From the cell containing the given text, extract its center point as [x, y] coordinate. 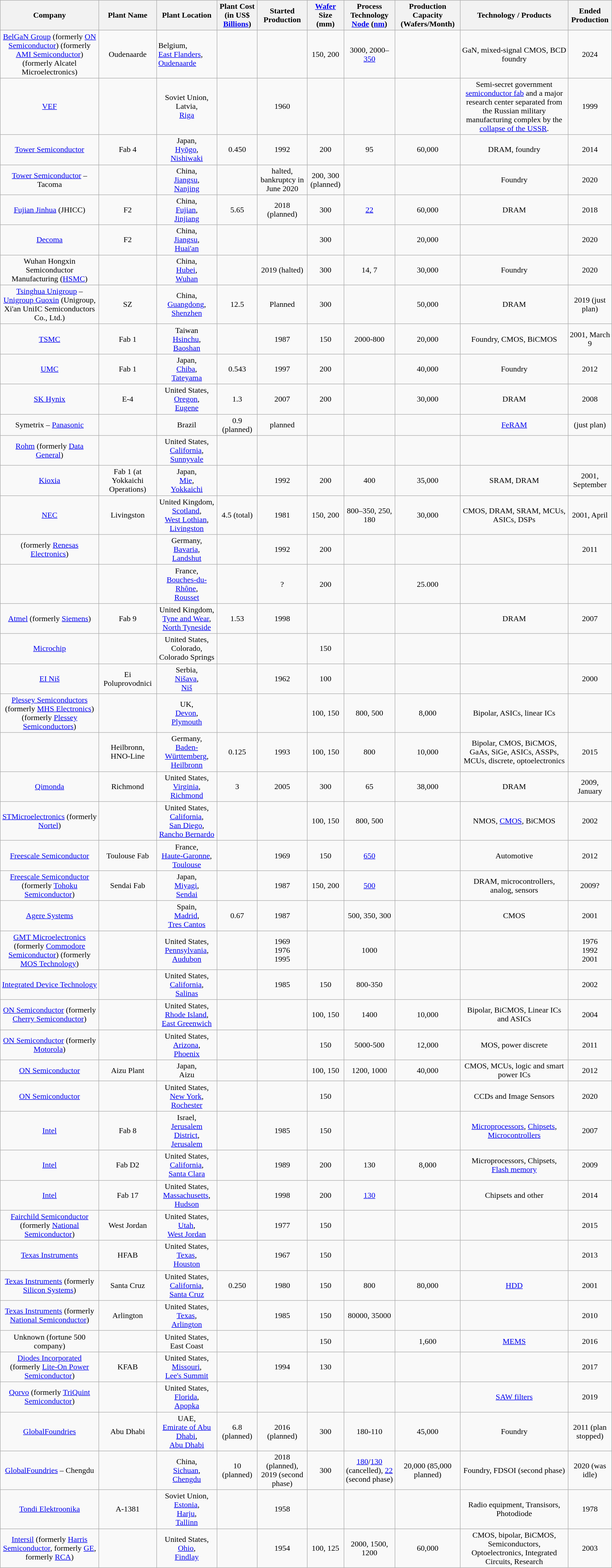
Unknown (fortune 500 company) [50, 1341]
NEC [50, 515]
Decoma [50, 240]
United States, Virginia,Richmond [187, 786]
Toulouse Fab [127, 855]
UMC [50, 369]
2001, March 9 [590, 339]
Freescale Semiconductor (formerly Tohoku Semiconductor) [50, 885]
planned [282, 425]
Serbia,Nišava,Niš [187, 679]
(just plan) [590, 425]
Fab D2 [127, 1165]
2000, 1500, 1200 [369, 1548]
Tower Semiconductor – Tacoma [50, 180]
Santa Cruz [127, 1285]
35,000 [428, 481]
Ended Production [590, 15]
2018 (planned), 2019 (second phase) [282, 1470]
Japan,Aizu [187, 1070]
Microprocessors, Chipsets, Microcontrollers [514, 1131]
19761992 2001 [590, 950]
Freescale Semiconductor [50, 855]
Wuhan Hongxin Semiconductor Manufacturing (HSMC) [50, 270]
Japan,Hyōgo,Nishiwaki [187, 150]
25.000 [428, 584]
2009 [590, 1165]
Belgium,East Flanders,Oudenaarde [187, 54]
Rohm (formerly Data General) [50, 451]
CMOS, DRAM, SRAM, MCUs, ASICs, DSPs [514, 515]
1977 [282, 1225]
halted, bankruptcy in June 2020 [282, 180]
2024 [590, 54]
5.65 [237, 210]
1400 [369, 1015]
ON Semiconductor (formerly Cherry Semiconductor) [50, 1015]
3000, 2000–350 [369, 54]
Microprocessors, Chipsets, Flash memory [514, 1165]
Fab 4 [127, 150]
UAE,Emirate of Abu Dhabi,Abu Dhabi [187, 1432]
CMOS, bipolar, BiCMOS, Semiconductors, Optoelectronics, Integrated Circuits, Research [514, 1548]
TaiwanHsinchu,Baoshan [187, 339]
GlobalFoundries – Chengdu [50, 1470]
2004 [590, 1015]
DRAM, microcontrollers, analog, sensors [514, 885]
United States,Rhode Island,East Greenwich [187, 1015]
Germany,Baden-Württemberg,Heilbronn [187, 752]
United States, California,Sunnyvale [187, 451]
United States,Massachusetts,Hudson [187, 1195]
HFAB [127, 1255]
Bipolar, BiCMOS, Linear ICs and ASICs [514, 1015]
A-1381 [127, 1510]
Arlington [127, 1315]
China,Jiangsu,Huai'an [187, 240]
500 [369, 885]
TSMC [50, 339]
2000 [590, 679]
1969 [282, 855]
United States, Oregon,Eugene [187, 399]
1989 [282, 1165]
CMOS, MCUs, logic and smart power ICs [514, 1070]
UK,Devon,Plymouth [187, 713]
KFAB [127, 1367]
Oudenaarde [127, 54]
20,000 (85,000 planned) [428, 1470]
United States,Ohio,Findlay [187, 1548]
United States, Pennsylvania,Audubon [187, 950]
E-4 [127, 399]
Texas Instruments (formerly Silicon Systems) [50, 1285]
2005 [282, 786]
Aizu Plant [127, 1070]
China,Sichuan,Chengdu [187, 1470]
1,600 [428, 1341]
SZ [127, 305]
10 (planned) [237, 1470]
Plessey Semiconductors (formerly MHS Electronics) (formerly Plessey Semiconductors) [50, 713]
Plant Cost (in US$ Billions) [237, 15]
Agere Systems [50, 916]
1.3 [237, 399]
2009? [590, 885]
12.5 [237, 305]
Wafer Size (mm) [326, 15]
Symetrix – Panasonic [50, 425]
196919761995 [282, 950]
2008 [590, 399]
1993 [282, 752]
SAW filters [514, 1397]
United States, New York,Rochester [187, 1096]
2003 [590, 1548]
2016 [590, 1341]
2009, January [590, 786]
Plant Location [187, 15]
1962 [282, 679]
1.53 [237, 619]
China,Guangdong,Shenzhen [187, 305]
2018 [590, 210]
Automotive [514, 855]
65 [369, 786]
Fab 8 [127, 1131]
EI Niš [50, 679]
Integrated Device Technology [50, 985]
22 [369, 210]
Bipolar, CMOS, BiCMOS, GaAs, SiGe, ASICs, ASSPs, MCUs, discrete, optoelectronics [514, 752]
West Jordan [127, 1225]
China,Fujian,Jinjiang [187, 210]
4.5 (total) [237, 515]
0.9 (planned) [237, 425]
United States, Colorado, Colorado Springs [187, 649]
Israel,Jerusalem District,Jerusalem [187, 1131]
38,000 [428, 786]
Texas Instruments (formerly National Semiconductor) [50, 1315]
GlobalFoundries [50, 1432]
Fab 9 [127, 619]
0.543 [237, 369]
3 [237, 786]
SK Hynix [50, 399]
Fujian Jinhua (JHICC) [50, 210]
2020 (was idle) [590, 1470]
Abu Dhabi [127, 1432]
1978 [590, 1510]
United Kingdom, Scotland,West Lothian,Livingston [187, 515]
VEF [50, 107]
180/130 (cancelled), 22 (second phase) [369, 1470]
United States, Texas,Houston [187, 1255]
NMOS, CMOS, BiCMOS [514, 821]
50,000 [428, 305]
100 [326, 679]
Japan,Miyagi,Sendai [187, 885]
United States,Missouri,Lee's Summit [187, 1367]
1954 [282, 1548]
GaN, mixed-signal CMOS, BCD foundry [514, 54]
United States,California,San Diego,Rancho Bernardo [187, 821]
1967 [282, 1255]
Started Production [282, 15]
Richmond [127, 786]
China,Jiangsu,Nanjing [187, 180]
2019 (just plan) [590, 305]
2001, September [590, 481]
United States, California,Salinas [187, 985]
United States,East Coast [187, 1341]
CCDs and Image Sensors [514, 1096]
Process Technology Node (nm) [369, 15]
1980 [282, 1285]
Tondi Elektroonika [50, 1510]
Plant Name [127, 15]
0.250 [237, 1285]
2019 (halted) [282, 270]
? [282, 584]
Fab 17 [127, 1195]
Germany, Bavaria,Landshut [187, 550]
Kioxia [50, 481]
Livingston [127, 515]
Japan,Chiba,Tateyama [187, 369]
0.125 [237, 752]
0.450 [237, 150]
Diodes Incorporated (formerly Lite-On Power Semiconductor) [50, 1367]
DRAM, foundry [514, 150]
2017 [590, 1367]
2018 (planned) [282, 210]
Soviet Union,Estonia,Harju,Tallinn [187, 1510]
12,000 [428, 1045]
Fab 1 (at Yokkaichi Operations) [127, 481]
Sendai Fab [127, 885]
1000 [369, 950]
Qorvo (formerly TriQuint Semiconductor) [50, 1397]
1200, 1000 [369, 1070]
1994 [282, 1367]
2013 [590, 1255]
Qimonda [50, 786]
Planned [282, 305]
Soviet Union,Latvia,Riga [187, 107]
Japan,Mie,Yokkaichi [187, 481]
United States, Arizona,Phoenix [187, 1045]
Brazil [187, 425]
MEMS [514, 1341]
CMOS [514, 916]
180-110 [369, 1432]
Company [50, 15]
Radio equipment, Transisors, Photodiode [514, 1510]
SRAM, DRAM [514, 481]
0.67 [237, 916]
France,Bouches-du-Rhône,Rousset [187, 584]
China,Hubei,Wuhan [187, 270]
HDD [514, 1285]
(formerly Renesas Electronics) [50, 550]
Spain,Madrid,Tres Cantos [187, 916]
80000, 35000 [369, 1315]
200, 300 (planned) [326, 180]
United States, California,Santa Cruz [187, 1285]
Production Capacity (Wafers/Month) [428, 15]
United Kingdom,Tyne and Wear,North Tyneside [187, 619]
Foundry, FDSOI (second phase) [514, 1470]
1958 [282, 1510]
2001, April [590, 515]
5000-500 [369, 1045]
45,000 [428, 1432]
1981 [282, 515]
BelGaN Group (formerly ON Semiconductor) (formerly AMI Semiconductor) (formerly Alcatel Microelectronics) [50, 54]
United States, Texas,Arlington [187, 1315]
Microchip [50, 649]
France,Haute-Garonne,Toulouse [187, 855]
800–350, 250, 180 [369, 515]
2000-800 [369, 339]
MOS, power discrete [514, 1045]
400 [369, 481]
Heilbronn, HNO-Line [127, 752]
Intersil (formerly Harris Semiconductor, formerly GE, formerly RCA) [50, 1548]
ON Semiconductor (formerly Motorola) [50, 1045]
650 [369, 855]
Fairchild Semiconductor (formerly National Semiconductor) [50, 1225]
GMT Microelectronics (formerly Commodore Semiconductor) (formerly MOS Technology) [50, 950]
1960 [282, 107]
14, 7 [369, 270]
United States,Utah,West Jordan [187, 1225]
United States, Florida,Apopka [187, 1397]
80,000 [428, 1285]
Texas Instruments [50, 1255]
FeRAM [514, 425]
STMicroelectronics (formerly Nortel) [50, 821]
Chipsets and other [514, 1195]
500, 350, 300 [369, 916]
Ei Poluprovodnici [127, 679]
2010 [590, 1315]
1997 [282, 369]
6.8 (planned) [237, 1432]
United States, California,Santa Clara [187, 1165]
1999 [590, 107]
Tsinghua Unigroup – Unigroup Guoxin (Unigroup, Xi'an UniIC Semiconductors Co., Ltd.) [50, 305]
Technology / Products [514, 15]
2011 (plan stopped) [590, 1432]
2019 [590, 1397]
800-350 [369, 985]
Foundry, CMOS, BiCMOS [514, 339]
Bipolar, ASICs, linear ICs [514, 713]
Atmel (formerly Siemens) [50, 619]
2016 (planned) [282, 1432]
Tower Semiconductor [50, 150]
100, 125 [326, 1548]
95 [369, 150]
